Capture the cell that displays the provided text and extract its (x, y) central coordinate. 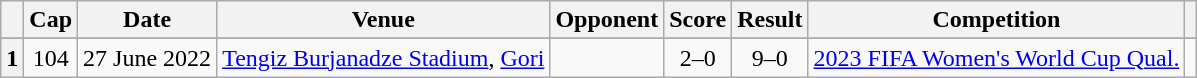
9–0 (770, 58)
27 June 2022 (148, 58)
2023 FIFA Women's World Cup Qual. (996, 58)
2–0 (698, 58)
Result (770, 20)
Score (698, 20)
1 (12, 58)
Date (148, 20)
104 (51, 58)
Tengiz Burjanadze Stadium, Gori (384, 58)
Opponent (607, 20)
Cap (51, 20)
Competition (996, 20)
Venue (384, 20)
